Determine the (X, Y) coordinate at the center of the cell enclosing the given text.  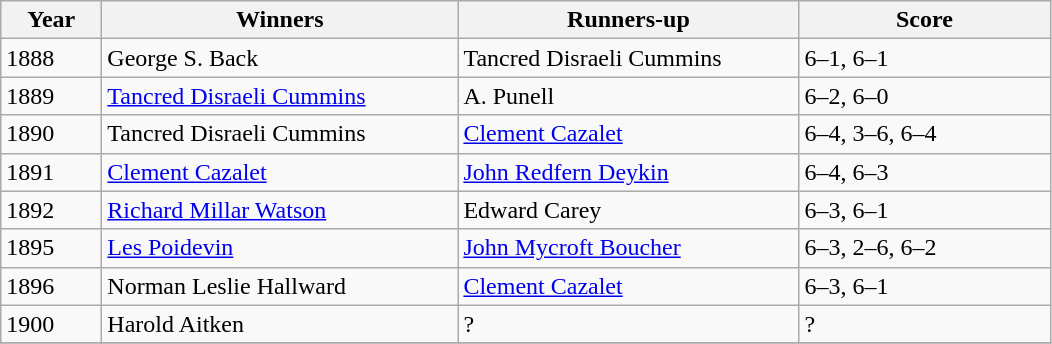
Richard Millar Watson (280, 210)
1891 (52, 172)
1888 (52, 58)
1889 (52, 96)
Norman Leslie Hallward (280, 286)
Winners (280, 20)
6–4, 3–6, 6–4 (924, 134)
Score (924, 20)
6–1, 6–1 (924, 58)
Year (52, 20)
1896 (52, 286)
1890 (52, 134)
Les Poidevin (280, 248)
6–4, 6–3 (924, 172)
1892 (52, 210)
John Mycroft Boucher (628, 248)
6–3, 2–6, 6–2 (924, 248)
Harold Aitken (280, 324)
John Redfern Deykin (628, 172)
1895 (52, 248)
Edward Carey (628, 210)
George S. Back (280, 58)
6–2, 6–0 (924, 96)
Runners-up (628, 20)
1900 (52, 324)
A. Punell (628, 96)
